Extract the (x, y) coordinate from the center of the cell holding the provided text.  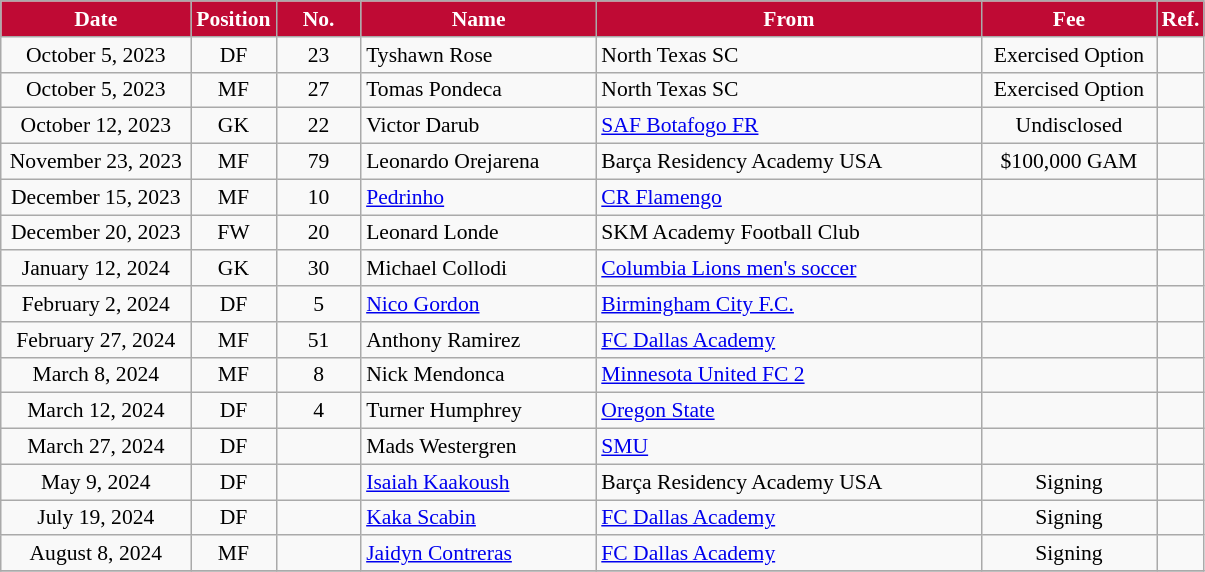
Name (478, 19)
Nico Gordon (478, 304)
July 19, 2024 (96, 518)
Date (96, 19)
CR Flamengo (788, 197)
SKM Academy Football Club (788, 233)
Mads Westergren (478, 447)
October 12, 2023 (96, 126)
May 9, 2024 (96, 482)
FW (234, 233)
Leonard Londe (478, 233)
SAF Botafogo FR (788, 126)
5 (318, 304)
Minnesota United FC 2 (788, 375)
August 8, 2024 (96, 554)
27 (318, 90)
Oregon State (788, 411)
November 23, 2023 (96, 162)
Columbia Lions men's soccer (788, 269)
Tomas Pondeca (478, 90)
23 (318, 55)
Tyshawn Rose (478, 55)
Kaka Scabin (478, 518)
Undisclosed (1068, 126)
No. (318, 19)
Ref. (1180, 19)
SMU (788, 447)
February 27, 2024 (96, 340)
Leonardo Orejarena (478, 162)
Jaidyn Contreras (478, 554)
Victor Darub (478, 126)
8 (318, 375)
December 20, 2023 (96, 233)
Birmingham City F.C. (788, 304)
$100,000 GAM (1068, 162)
79 (318, 162)
20 (318, 233)
Position (234, 19)
February 2, 2024 (96, 304)
March 8, 2024 (96, 375)
Turner Humphrey (478, 411)
January 12, 2024 (96, 269)
Nick Mendonca (478, 375)
December 15, 2023 (96, 197)
Fee (1068, 19)
30 (318, 269)
Isaiah Kaakoush (478, 482)
22 (318, 126)
Anthony Ramirez (478, 340)
March 27, 2024 (96, 447)
Pedrinho (478, 197)
Michael Collodi (478, 269)
From (788, 19)
4 (318, 411)
10 (318, 197)
March 12, 2024 (96, 411)
51 (318, 340)
